Scan for the cell matching the given text and deliver its [X, Y] coordinate at center. 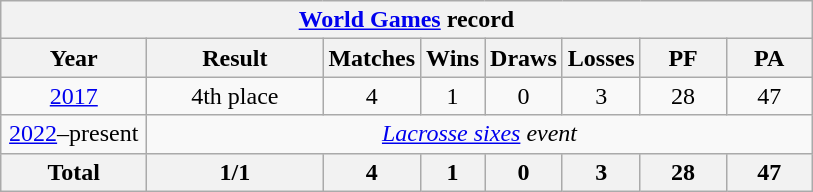
4th place [235, 96]
Matches [372, 58]
Losses [601, 58]
2022–present [74, 134]
1/1 [235, 172]
PA [769, 58]
World Games record [406, 20]
PF [683, 58]
Result [235, 58]
Wins [453, 58]
Total [74, 172]
Year [74, 58]
2017 [74, 96]
Draws [524, 58]
Lacrosse sixes event [480, 134]
